Provide the [X, Y] coordinate of the cell's center where the given text is located.  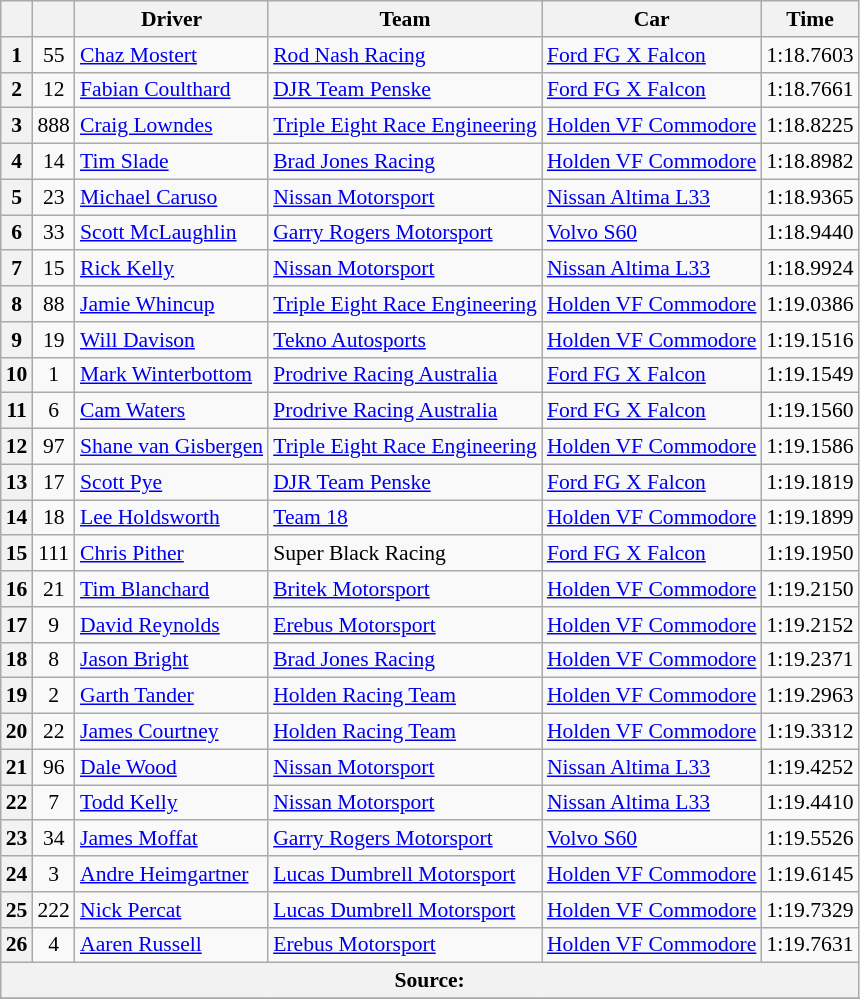
1:19.1586 [810, 447]
222 [54, 910]
Craig Lowndes [172, 126]
96 [54, 767]
1:19.6145 [810, 874]
5 [17, 197]
1:18.9365 [810, 197]
1:19.1549 [810, 375]
1:19.5526 [810, 839]
Garth Tander [172, 696]
1:18.8225 [810, 126]
Andre Heimgartner [172, 874]
Lee Holdsworth [172, 518]
Rod Nash Racing [405, 55]
55 [54, 55]
1:19.1560 [810, 411]
Time [810, 19]
34 [54, 839]
Team [405, 19]
1:18.9440 [810, 233]
Tim Slade [172, 162]
Mark Winterbottom [172, 375]
1:19.4252 [810, 767]
Britek Motorsport [405, 589]
Rick Kelly [172, 269]
Source: [430, 981]
10 [17, 375]
Michael Caruso [172, 197]
David Reynolds [172, 625]
24 [17, 874]
1:18.8982 [810, 162]
Shane van Gisbergen [172, 447]
Dale Wood [172, 767]
Team 18 [405, 518]
1:19.2963 [810, 696]
1:19.7329 [810, 910]
13 [17, 482]
26 [17, 945]
Will Davison [172, 340]
Aaren Russell [172, 945]
20 [17, 732]
Tekno Autosports [405, 340]
1:19.7631 [810, 945]
1:19.4410 [810, 803]
888 [54, 126]
111 [54, 554]
1:19.2152 [810, 625]
Tim Blanchard [172, 589]
Cam Waters [172, 411]
Fabian Coulthard [172, 90]
James Moffat [172, 839]
Car [652, 19]
Nick Percat [172, 910]
33 [54, 233]
1:19.1516 [810, 340]
11 [17, 411]
Scott McLaughlin [172, 233]
1:19.2150 [810, 589]
1:18.7603 [810, 55]
1:18.7661 [810, 90]
1:19.2371 [810, 660]
1:19.1819 [810, 482]
Scott Pye [172, 482]
Chris Pither [172, 554]
Super Black Racing [405, 554]
James Courtney [172, 732]
Jamie Whincup [172, 304]
25 [17, 910]
Todd Kelly [172, 803]
88 [54, 304]
Chaz Mostert [172, 55]
1:19.0386 [810, 304]
Jason Bright [172, 660]
1:19.1899 [810, 518]
16 [17, 589]
1:19.3312 [810, 732]
Driver [172, 19]
1:19.1950 [810, 554]
1:18.9924 [810, 269]
97 [54, 447]
